From the cell containing the given text, extract its center point as [x, y] coordinate. 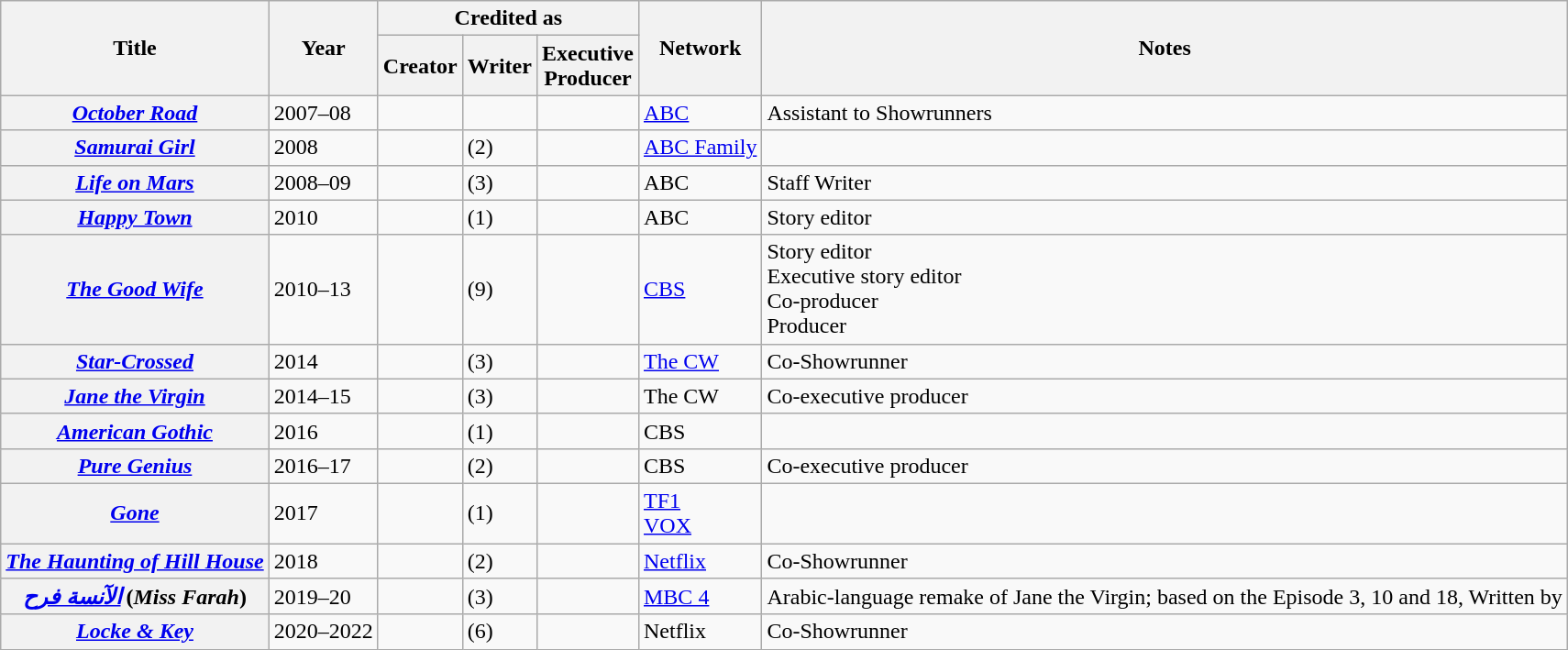
MBC 4 [700, 597]
Creator [420, 66]
Gone [135, 513]
Writer [499, 66]
The Good Wife [135, 290]
2017 [323, 513]
Story editor Executive story editor Co-producer Producer [1165, 290]
Pure Genius [135, 466]
2010–13 [323, 290]
Assistant to Showrunners [1165, 113]
Samurai Girl [135, 148]
2008–09 [323, 182]
2016 [323, 431]
2007–08 [323, 113]
American Gothic [135, 431]
Jane the Virgin [135, 396]
Arabic-language remake of Jane the Virgin; based on the Episode 3, 10 and 18, Written by [1165, 597]
Story editor [1165, 217]
2014–15 [323, 396]
(9) [499, 290]
2020–2022 [323, 632]
2019–20 [323, 597]
Happy Town [135, 217]
2016–17 [323, 466]
2014 [323, 361]
الآنسة فرح (Miss Farah) [135, 597]
Staff Writer [1165, 182]
ExecutiveProducer [587, 66]
2018 [323, 560]
2008 [323, 148]
Year [323, 48]
October Road [135, 113]
(6) [499, 632]
Life on Mars [135, 182]
Title [135, 48]
The Haunting of Hill House [135, 560]
Notes [1165, 48]
Locke & Key [135, 632]
2010 [323, 217]
ABC Family [700, 148]
Network [700, 48]
Star-Crossed [135, 361]
TF1VOX [700, 513]
Credited as [508, 18]
